Find where the given text appears and provide that cell's center as [X, Y] coordinate. 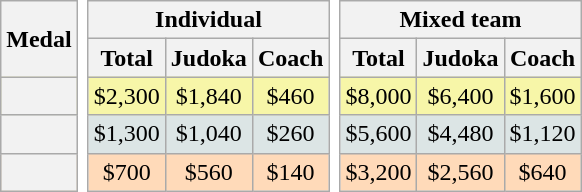
$1,600 [542, 96]
Individual [208, 20]
$140 [290, 172]
$260 [290, 134]
$2,560 [460, 172]
$700 [126, 172]
$8,000 [378, 96]
$1,300 [126, 134]
$3,200 [378, 172]
$6,400 [460, 96]
$4,480 [460, 134]
$460 [290, 96]
Medal [39, 39]
$560 [208, 172]
$640 [542, 172]
$1,040 [208, 134]
Mixed team [460, 20]
$1,840 [208, 96]
$2,300 [126, 96]
$1,120 [542, 134]
$5,600 [378, 134]
